Pinpoint the cell where the given text exists, returning its [X, Y] midpoint coordinate. 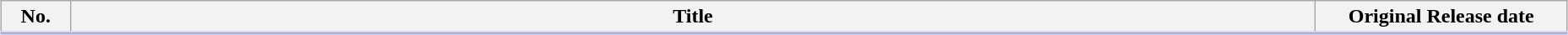
Original Release date [1441, 17]
No. [35, 17]
Title [693, 17]
